Pinpoint the cell where the given text exists, returning its (X, Y) midpoint coordinate. 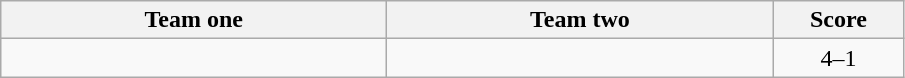
Team two (580, 20)
Team one (194, 20)
4–1 (838, 58)
Score (838, 20)
